Scan for the cell matching the given text and deliver its (X, Y) coordinate at center. 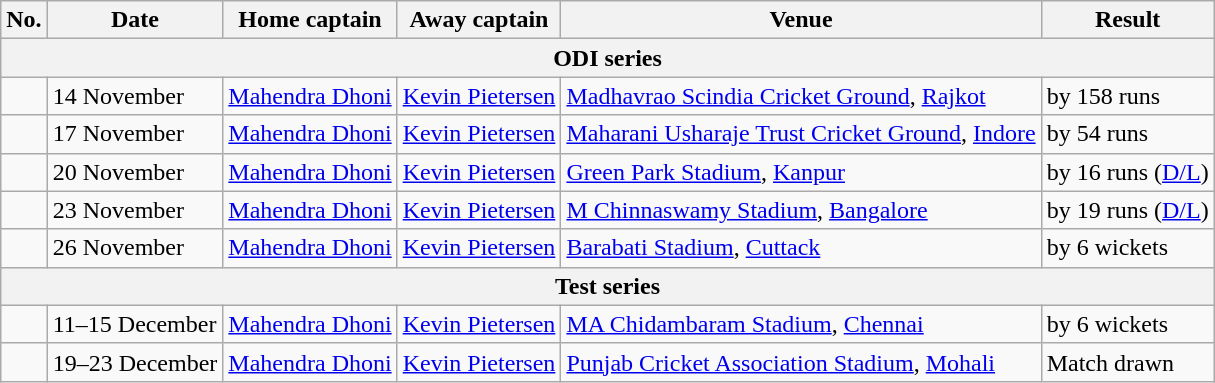
ODI series (608, 58)
Result (1128, 20)
Barabati Stadium, Cuttack (801, 248)
Madhavrao Scindia Cricket Ground, Rajkot (801, 96)
26 November (135, 248)
20 November (135, 172)
17 November (135, 134)
23 November (135, 210)
by 16 runs (D/L) (1128, 172)
11–15 December (135, 324)
by 19 runs (D/L) (1128, 210)
Venue (801, 20)
No. (24, 20)
Maharani Usharaje Trust Cricket Ground, Indore (801, 134)
19–23 December (135, 362)
by 158 runs (1128, 96)
Punjab Cricket Association Stadium, Mohali (801, 362)
14 November (135, 96)
Away captain (479, 20)
Date (135, 20)
M Chinnaswamy Stadium, Bangalore (801, 210)
Home captain (310, 20)
Match drawn (1128, 362)
Green Park Stadium, Kanpur (801, 172)
by 54 runs (1128, 134)
Test series (608, 286)
MA Chidambaram Stadium, Chennai (801, 324)
